From the cell containing the given text, extract its center point as [X, Y] coordinate. 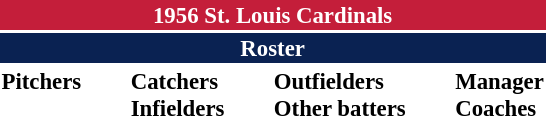
Roster [272, 48]
1956 St. Louis Cardinals [272, 15]
